Capture the cell that displays the provided text and extract its [x, y] central coordinate. 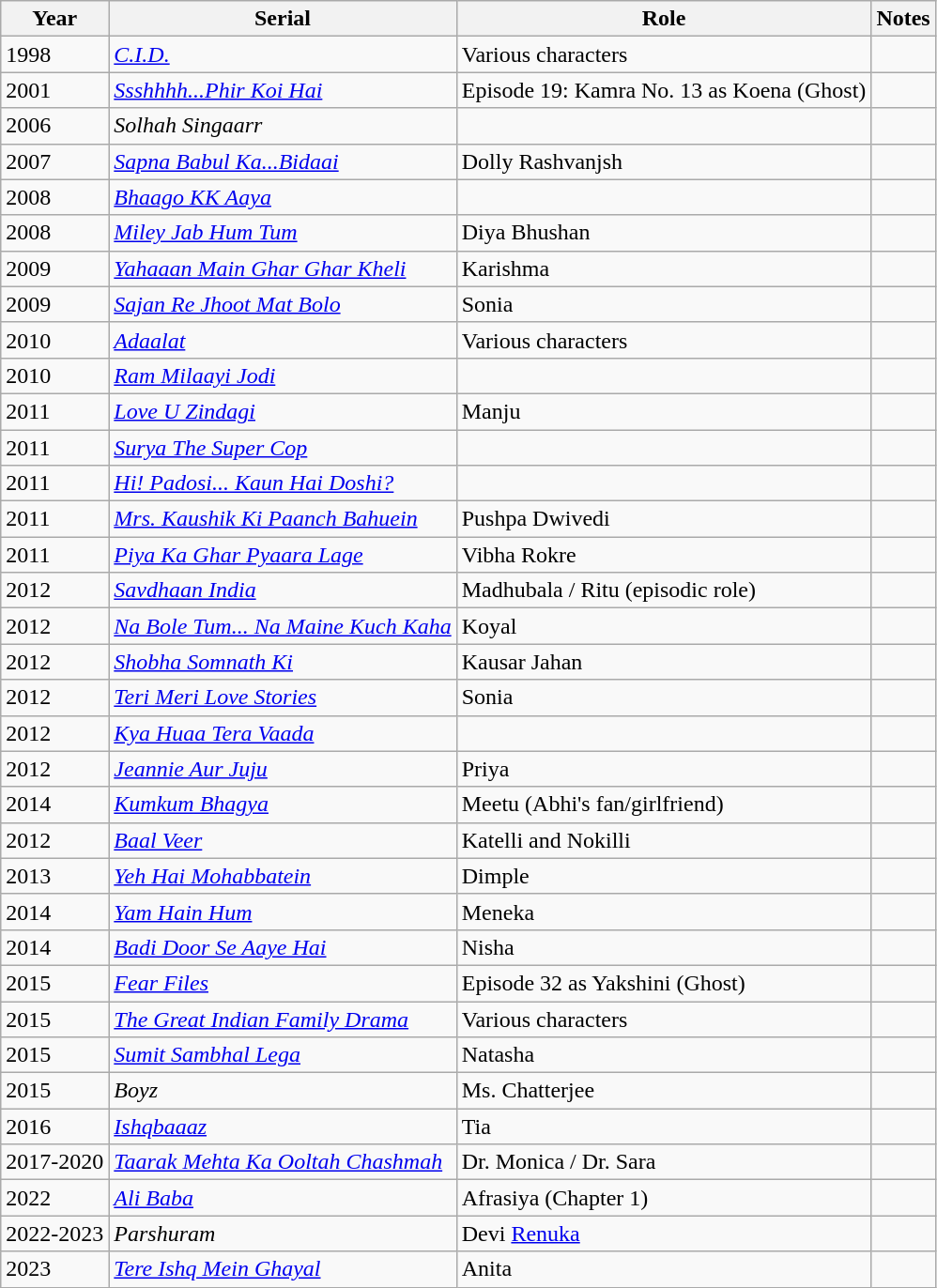
Ms. Chatterjee [664, 1091]
Tere Ishq Mein Ghayal [283, 1269]
Surya The Super Cop [283, 448]
Madhubala / Ritu (episodic role) [664, 590]
Year [54, 19]
Piya Ka Ghar Pyaara Lage [283, 555]
Yahaaan Main Ghar Ghar Kheli [283, 268]
Meetu (Abhi's fan/girlfriend) [664, 805]
Karishma [664, 268]
Nisha [664, 947]
1998 [54, 54]
Tia [664, 1127]
Katelli and Nokilli [664, 840]
Bhaago KK Aaya [283, 197]
Yam Hain Hum [283, 912]
2001 [54, 90]
Yeh Hai Mohabbatein [283, 876]
Serial [283, 19]
Adaalat [283, 340]
Jeannie Aur Juju [283, 769]
C.I.D. [283, 54]
Taarak Mehta Ka Ooltah Chashmah [283, 1162]
Devi Renuka [664, 1234]
Miley Jab Hum Tum [283, 233]
Ram Milaayi Jodi [283, 376]
Priya [664, 769]
Hi! Padosi... Kaun Hai Doshi? [283, 483]
Ali Baba [283, 1198]
Savdhaan India [283, 590]
Sapna Babul Ka...Bidaai [283, 161]
Vibha Rokre [664, 555]
2007 [54, 161]
2016 [54, 1127]
Manju [664, 411]
Teri Meri Love Stories [283, 698]
Episode 19: Kamra No. 13 as Koena (Ghost) [664, 90]
Sajan Re Jhoot Mat Bolo [283, 304]
2017-2020 [54, 1162]
2022-2023 [54, 1234]
Dolly Rashvanjsh [664, 161]
The Great Indian Family Drama [283, 1019]
Mrs. Kaushik Ki Paanch Bahuein [283, 519]
Kya Huaa Tera Vaada [283, 733]
2023 [54, 1269]
Anita [664, 1269]
Baal Veer [283, 840]
Diya Bhushan [664, 233]
Sumit Sambhal Lega [283, 1055]
Natasha [664, 1055]
2006 [54, 126]
Notes [903, 19]
Pushpa Dwivedi [664, 519]
2022 [54, 1198]
Na Bole Tum... Na Maine Kuch Kaha [283, 626]
Koyal [664, 626]
Dr. Monica / Dr. Sara [664, 1162]
Parshuram [283, 1234]
Kumkum Bhagya [283, 805]
Ssshhhh...Phir Koi Hai [283, 90]
Badi Door Se Aaye Hai [283, 947]
Afrasiya (Chapter 1) [664, 1198]
Fear Files [283, 983]
Solhah Singaarr [283, 126]
Shobha Somnath Ki [283, 662]
Dimple [664, 876]
Kausar Jahan [664, 662]
Meneka [664, 912]
Love U Zindagi [283, 411]
Episode 32 as Yakshini (Ghost) [664, 983]
2013 [54, 876]
Ishqbaaaz [283, 1127]
Boyz [283, 1091]
Role [664, 19]
